Output the [X, Y] coordinate of the center of the cell containing the given text.  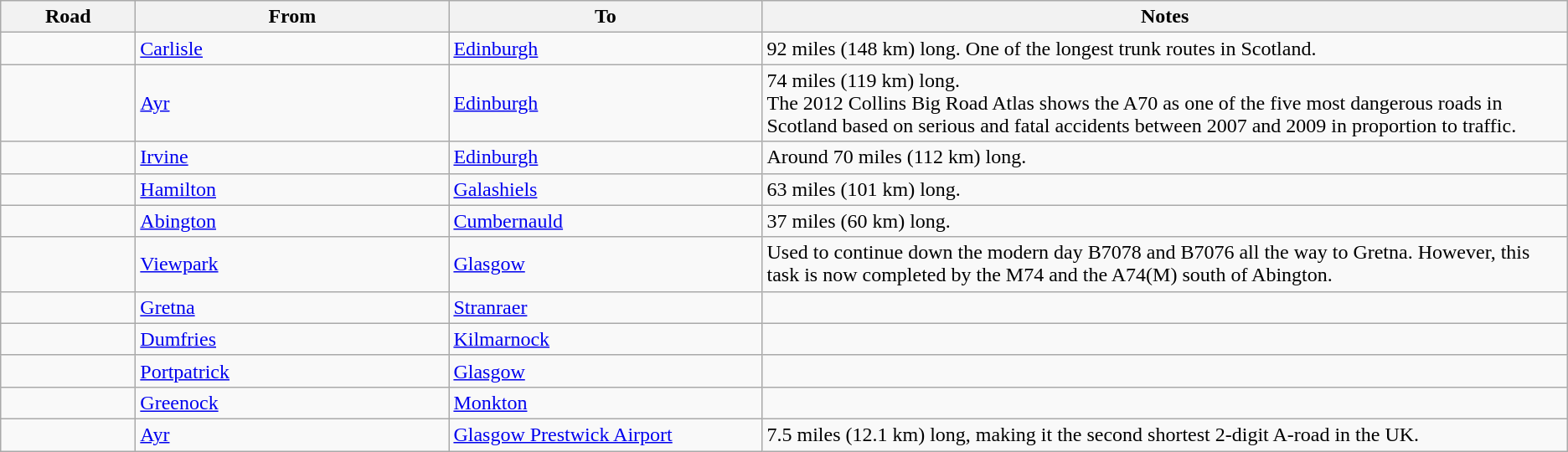
7.5 miles (12.1 km) long, making it the second shortest 2-digit A-road in the UK. [1164, 434]
37 miles (60 km) long. [1164, 221]
Stranraer [606, 307]
Greenock [292, 403]
To [606, 17]
Glasgow Prestwick Airport [606, 434]
Gretna [292, 307]
63 miles (101 km) long. [1164, 189]
Irvine [292, 157]
Cumbernauld [606, 221]
Dumfries [292, 339]
Hamilton [292, 189]
Around 70 miles (112 km) long. [1164, 157]
Road [69, 17]
Abington [292, 221]
Monkton [606, 403]
Portpatrick [292, 371]
Carlisle [292, 49]
Galashiels [606, 189]
Viewpark [292, 265]
Kilmarnock [606, 339]
From [292, 17]
92 miles (148 km) long. One of the longest trunk routes in Scotland. [1164, 49]
Notes [1164, 17]
